Determine the (x, y) coordinate at the center of the cell enclosing the given text.  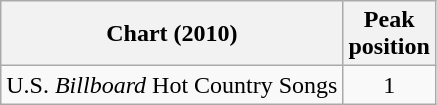
Chart (2010) (172, 34)
Peakposition (389, 34)
U.S. Billboard Hot Country Songs (172, 85)
1 (389, 85)
